Capture the cell that displays the provided text and extract its [X, Y] central coordinate. 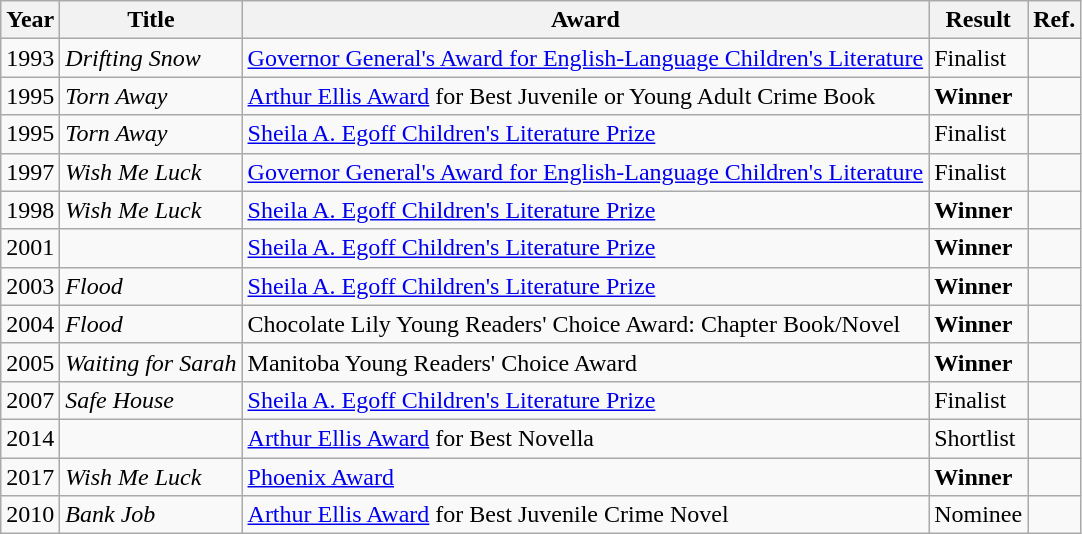
2005 [30, 362]
Waiting for Sarah [151, 362]
2010 [30, 515]
2007 [30, 400]
Ref. [1054, 20]
Manitoba Young Readers' Choice Award [586, 362]
Arthur Ellis Award for Best Novella [586, 438]
Year [30, 20]
Award [586, 20]
2017 [30, 477]
1997 [30, 172]
Chocolate Lily Young Readers' Choice Award: Chapter Book/Novel [586, 324]
2003 [30, 286]
Bank Job [151, 515]
Title [151, 20]
Nominee [978, 515]
2004 [30, 324]
Arthur Ellis Award for Best Juvenile Crime Novel [586, 515]
2001 [30, 248]
2014 [30, 438]
1998 [30, 210]
Phoenix Award [586, 477]
Safe House [151, 400]
Drifting Snow [151, 58]
Result [978, 20]
1993 [30, 58]
Arthur Ellis Award for Best Juvenile or Young Adult Crime Book [586, 96]
Shortlist [978, 438]
